Capture the cell that displays the provided text and extract its [x, y] central coordinate. 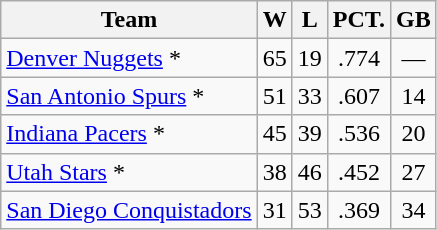
65 [274, 58]
L [310, 20]
14 [414, 96]
38 [274, 172]
San Diego Conquistadors [129, 210]
53 [310, 210]
.369 [358, 210]
.607 [358, 96]
33 [310, 96]
Indiana Pacers * [129, 134]
31 [274, 210]
PCT. [358, 20]
Denver Nuggets * [129, 58]
Utah Stars * [129, 172]
27 [414, 172]
GB [414, 20]
51 [274, 96]
20 [414, 134]
— [414, 58]
.774 [358, 58]
W [274, 20]
45 [274, 134]
Team [129, 20]
.536 [358, 134]
34 [414, 210]
San Antonio Spurs * [129, 96]
.452 [358, 172]
39 [310, 134]
19 [310, 58]
46 [310, 172]
